Detect which cell encompasses the target text, then output its [x, y] center coordinate. 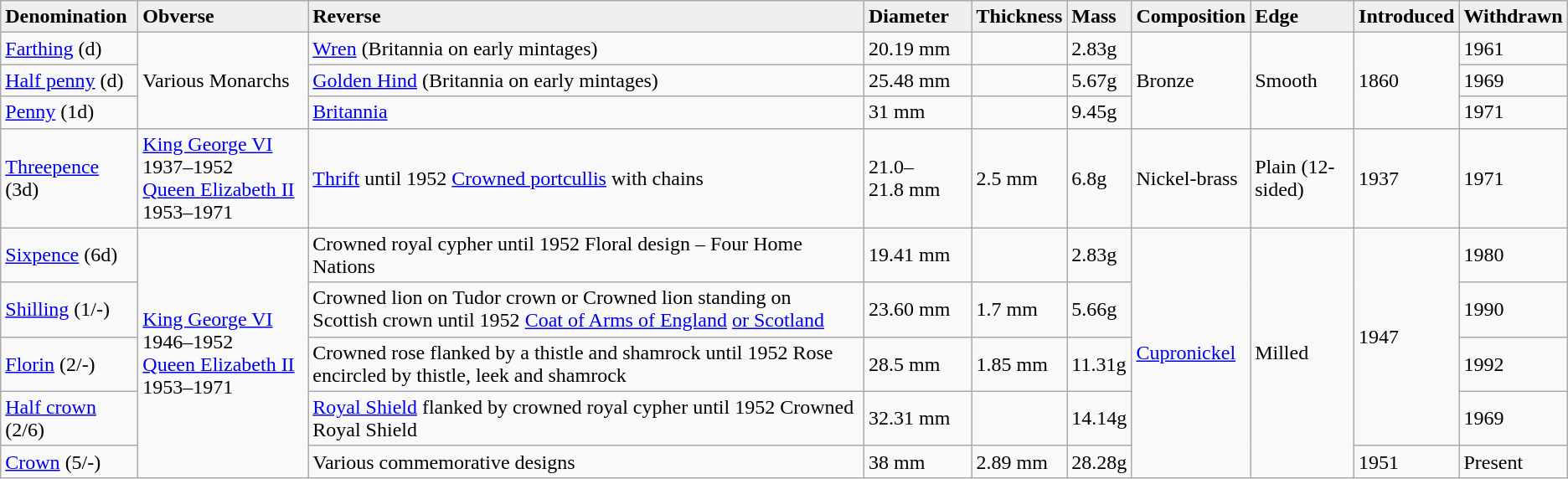
5.66g [1099, 310]
Introduced [1407, 17]
Reverse [586, 17]
Plain (12-sided) [1302, 178]
Farthing (d) [70, 49]
38 mm [918, 461]
Diameter [918, 17]
1.7 mm [1019, 310]
28.5 mm [918, 363]
Nickel-brass [1191, 178]
Thrift until 1952 Crowned portcullis with chains [586, 178]
Sixpence (6d) [70, 255]
Crowned rose flanked by a thistle and shamrock until 1952 Rose encircled by thistle, leek and shamrock [586, 363]
1980 [1513, 255]
1951 [1407, 461]
King George VI 1937–1952Queen Elizabeth II 1953–1971 [223, 178]
32.31 mm [918, 419]
1937 [1407, 178]
Golden Hind (Britannia on early mintages) [586, 80]
6.8g [1099, 178]
1947 [1407, 337]
Wren (Britannia on early mintages) [586, 49]
Florin (2/-) [70, 363]
25.48 mm [918, 80]
20.19 mm [918, 49]
Smooth [1302, 80]
9.45g [1099, 112]
1992 [1513, 363]
2.5 mm [1019, 178]
Cupronickel [1191, 353]
Crowned royal cypher until 1952 Floral design – Four Home Nations [586, 255]
Denomination [70, 17]
Shilling (1/-) [70, 310]
Composition [1191, 17]
Various commemorative designs [586, 461]
Present [1513, 461]
21.0–21.8 mm [918, 178]
11.31g [1099, 363]
Various Monarchs [223, 80]
Half penny (d) [70, 80]
Crowned lion on Tudor crown or Crowned lion standing on Scottish crown until 1952 Coat of Arms of England or Scotland [586, 310]
1990 [1513, 310]
Milled [1302, 353]
23.60 mm [918, 310]
Withdrawn [1513, 17]
1860 [1407, 80]
Bronze [1191, 80]
Britannia [586, 112]
King George VI 1946–1952Queen Elizabeth II 1953–1971 [223, 353]
Half crown (2/6) [70, 419]
Thickness [1019, 17]
Royal Shield flanked by crowned royal cypher until 1952 Crowned Royal Shield [586, 419]
28.28g [1099, 461]
19.41 mm [918, 255]
Crown (5/-) [70, 461]
1961 [1513, 49]
Edge [1302, 17]
Mass [1099, 17]
Penny (1d) [70, 112]
31 mm [918, 112]
2.89 mm [1019, 461]
14.14g [1099, 419]
1.85 mm [1019, 363]
5.67g [1099, 80]
Threepence (3d) [70, 178]
Obverse [223, 17]
